For the text-containing cell, return its midpoint in [x, y] coordinate format. 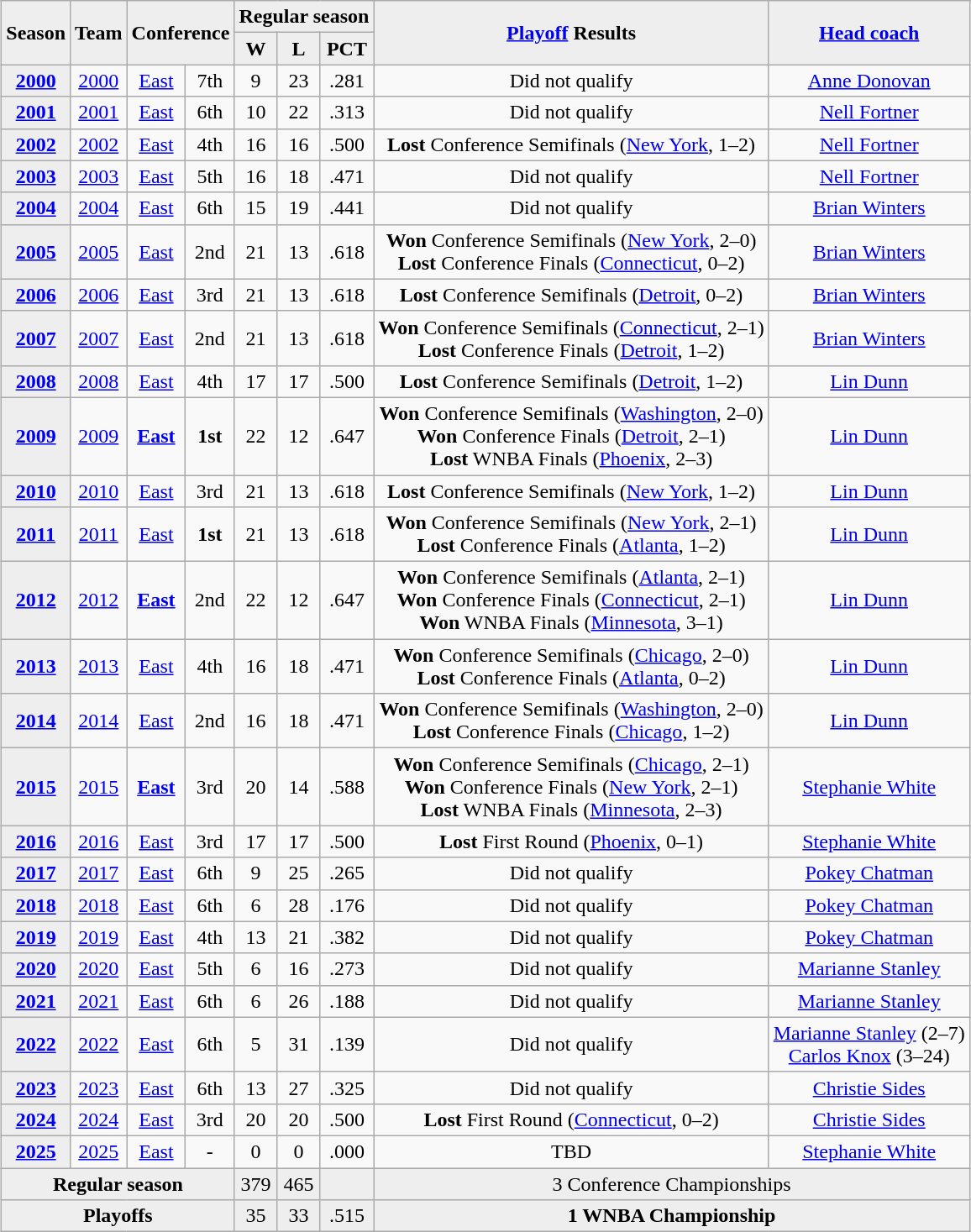
TBD [571, 1151]
Head coach [869, 33]
Playoff Results [571, 33]
Marianne Stanley (2–7)Carlos Knox (3–24) [869, 1045]
10 [255, 113]
1 WNBA Championship [672, 1216]
31 [299, 1045]
.441 [347, 208]
Season [36, 33]
465 [299, 1183]
Won Conference Semifinals (Washington, 2–0)Lost Conference Finals (Chicago, 1–2) [571, 721]
26 [299, 1001]
19 [299, 208]
.281 [347, 81]
Won Conference Semifinals (Connecticut, 2–1) Lost Conference Finals (Detroit, 1–2) [571, 338]
Won Conference Semifinals (Chicago, 2–1) Won Conference Finals (New York, 2–1) Lost WNBA Finals (Minnesota, 2–3) [571, 787]
.325 [347, 1088]
Won Conference Semifinals (Atlanta, 2–1)Won Conference Finals (Connecticut, 2–1)Won WNBA Finals (Minnesota, 3–1) [571, 600]
.000 [347, 1151]
35 [255, 1216]
15 [255, 208]
Lost First Round (Phoenix, 0–1) [571, 841]
7th [210, 81]
Team [99, 33]
- [210, 1151]
.588 [347, 787]
14 [299, 787]
3 Conference Championships [672, 1183]
28 [299, 905]
.273 [347, 969]
Lost Conference Semifinals (Detroit, 0–2) [571, 295]
L [299, 49]
5 [255, 1045]
Won Conference Semifinals (New York, 2–1) Lost Conference Finals (Atlanta, 1–2) [571, 534]
Won Conference Semifinals (New York, 2–0) Lost Conference Finals (Connecticut, 0–2) [571, 252]
W [255, 49]
Lost Conference Semifinals (Detroit, 1–2) [571, 381]
27 [299, 1088]
.188 [347, 1001]
Conference [181, 33]
379 [255, 1183]
Playoffs [118, 1216]
33 [299, 1216]
.139 [347, 1045]
23 [299, 81]
Lost First Round (Connecticut, 0–2) [571, 1119]
Anne Donovan [869, 81]
.265 [347, 873]
25 [299, 873]
.313 [347, 113]
.515 [347, 1216]
.176 [347, 905]
.382 [347, 937]
Won Conference Semifinals (Chicago, 2–0)Lost Conference Finals (Atlanta, 0–2) [571, 667]
PCT [347, 49]
Won Conference Semifinals (Washington, 2–0) Won Conference Finals (Detroit, 2–1) Lost WNBA Finals (Phoenix, 2–3) [571, 436]
